Find where the given text appears and provide that cell's center as (X, Y) coordinate. 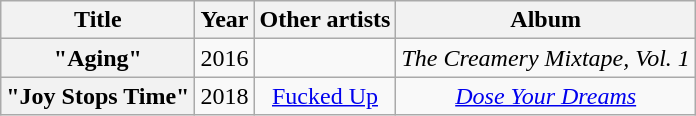
The Creamery Mixtape, Vol. 1 (546, 58)
Year (224, 20)
Dose Your Dreams (546, 96)
2016 (224, 58)
Other artists (325, 20)
"Joy Stops Time" (98, 96)
Title (98, 20)
2018 (224, 96)
"Aging" (98, 58)
Album (546, 20)
Fucked Up (325, 96)
